Return (X, Y) of the center of cell containing provided text 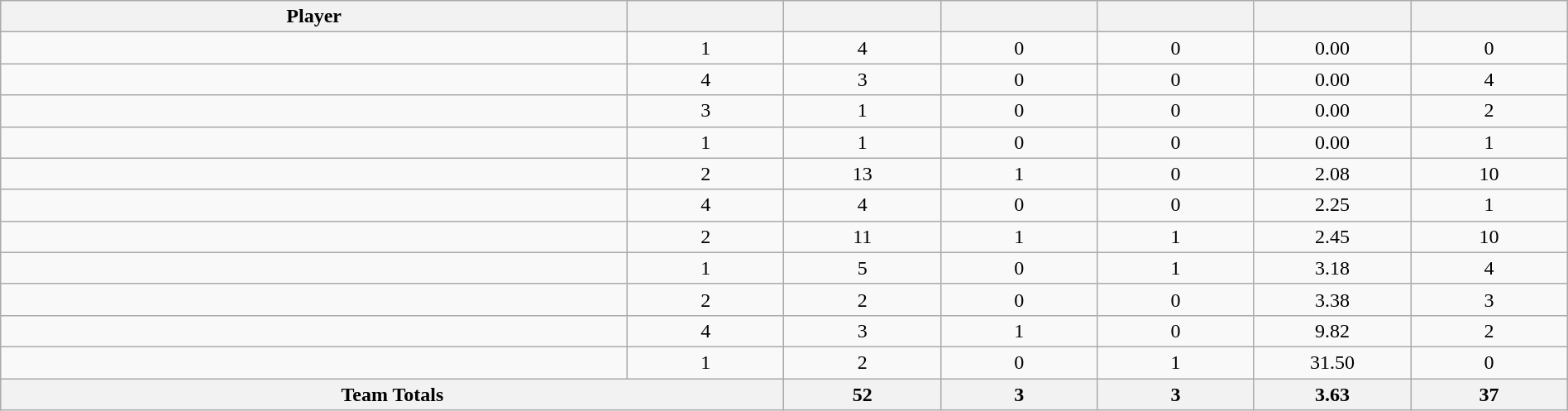
13 (862, 174)
Player (314, 17)
31.50 (1331, 362)
52 (862, 394)
2.25 (1331, 205)
Team Totals (392, 394)
3.38 (1331, 299)
9.82 (1331, 331)
2.45 (1331, 237)
2.08 (1331, 174)
5 (862, 268)
37 (1489, 394)
3.18 (1331, 268)
3.63 (1331, 394)
11 (862, 237)
